Identify which cell holds the provided text, then report its (X, Y) central coordinate. 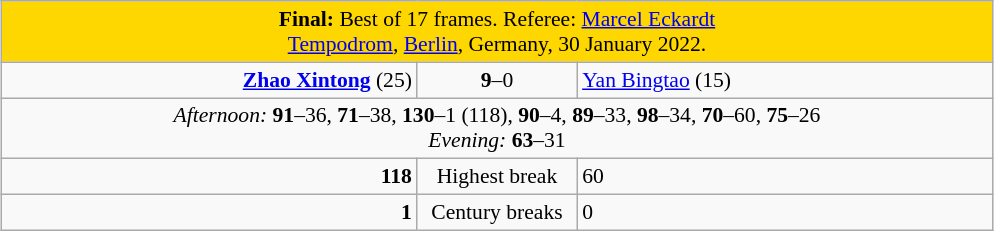
Zhao Xintong (25) (210, 80)
118 (210, 177)
Highest break (497, 177)
0 (784, 213)
1 (210, 213)
Afternoon: 91–36, 71–38, 130–1 (118), 90–4, 89–33, 98–34, 70–60, 75–26 Evening: 63–31 (497, 128)
Century breaks (497, 213)
60 (784, 177)
Final: Best of 17 frames. Referee: Marcel EckardtTempodrom, Berlin, Germany, 30 January 2022. (497, 32)
9–0 (497, 80)
Yan Bingtao (15) (784, 80)
